Pinpoint the cell where the given text exists, returning its (X, Y) midpoint coordinate. 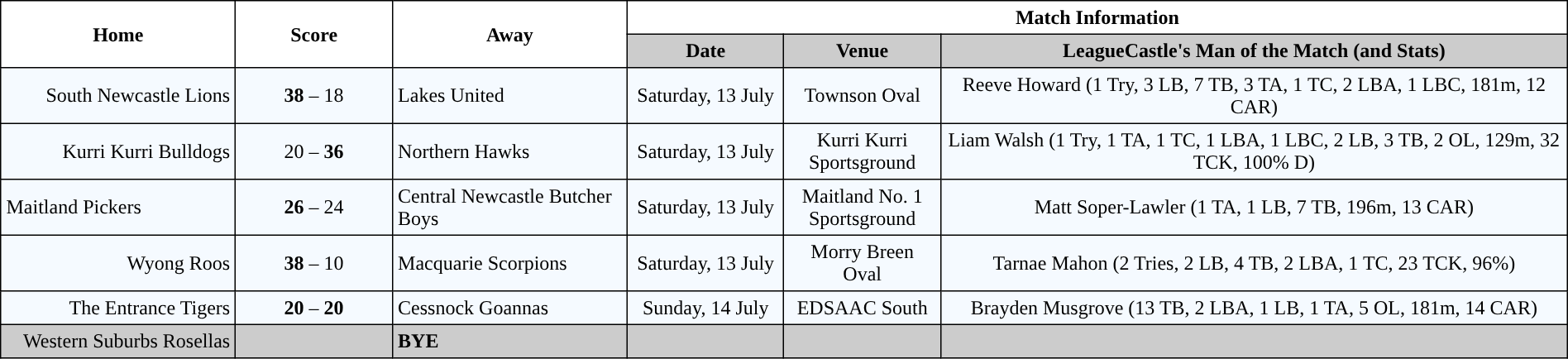
Brayden Musgrove (13 TB, 2 LBA, 1 LB, 1 TA, 5 OL, 181m, 14 CAR) (1254, 308)
Townson Oval (862, 96)
Maitland Pickers (118, 208)
The Entrance Tigers (118, 308)
Home (118, 35)
Matt Soper-Lawler (1 TA, 1 LB, 7 TB, 196m, 13 CAR) (1254, 208)
Away (509, 35)
Score (314, 35)
20 – 20 (314, 308)
Lakes United (509, 96)
South Newcastle Lions (118, 96)
Match Information (1098, 17)
Kurri Kurri Sportsground (862, 151)
Reeve Howard (1 Try, 3 LB, 7 TB, 3 TA, 1 TC, 2 LBA, 1 LBC, 181m, 12 CAR) (1254, 96)
Western Suburbs Rosellas (118, 341)
Kurri Kurri Bulldogs (118, 151)
38 – 18 (314, 96)
LeagueCastle's Man of the Match (and Stats) (1254, 50)
Cessnock Goannas (509, 308)
Date (706, 50)
Macquarie Scorpions (509, 263)
Sunday, 14 July (706, 308)
Maitland No. 1 Sportsground (862, 208)
38 – 10 (314, 263)
EDSAAC South (862, 308)
26 – 24 (314, 208)
Northern Hawks (509, 151)
Central Newcastle Butcher Boys (509, 208)
Venue (862, 50)
Tarnae Mahon (2 Tries, 2 LB, 4 TB, 2 LBA, 1 TC, 23 TCK, 96%) (1254, 263)
Wyong Roos (118, 263)
Morry Breen Oval (862, 263)
Liam Walsh (1 Try, 1 TA, 1 TC, 1 LBA, 1 LBC, 2 LB, 3 TB, 2 OL, 129m, 32 TCK, 100% D) (1254, 151)
20 – 36 (314, 151)
BYE (509, 341)
